Extract the (X, Y) coordinate from the center of the cell holding the provided text.  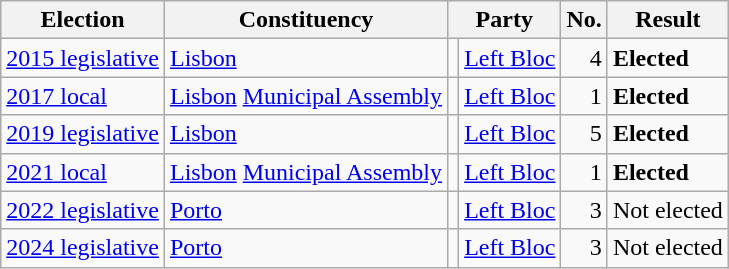
Constituency (306, 20)
2021 local (83, 172)
Result (668, 20)
Election (83, 20)
2022 legislative (83, 210)
2017 local (83, 96)
Party (504, 20)
No. (584, 20)
2019 legislative (83, 134)
4 (584, 58)
5 (584, 134)
2024 legislative (83, 248)
2015 legislative (83, 58)
